Locate the cell with the specified text and output its [x, y] center coordinate. 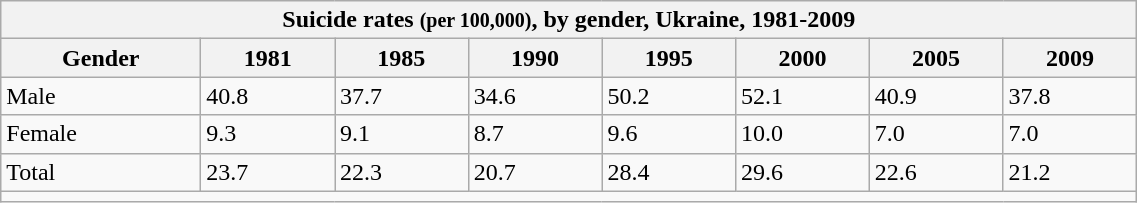
2005 [936, 58]
28.4 [669, 172]
2009 [1070, 58]
Male [101, 96]
23.7 [268, 172]
8.7 [535, 134]
Gender [101, 58]
40.8 [268, 96]
22.3 [401, 172]
29.6 [803, 172]
1985 [401, 58]
52.1 [803, 96]
37.7 [401, 96]
1995 [669, 58]
1981 [268, 58]
50.2 [669, 96]
Suicide rates (per 100,000), by gender, Ukraine, 1981-2009 [569, 20]
37.8 [1070, 96]
22.6 [936, 172]
9.3 [268, 134]
1990 [535, 58]
20.7 [535, 172]
2000 [803, 58]
9.1 [401, 134]
9.6 [669, 134]
34.6 [535, 96]
21.2 [1070, 172]
40.9 [936, 96]
10.0 [803, 134]
Total [101, 172]
Female [101, 134]
